Return the [x, y] coordinate for the center point of the cell that contains the specified text.  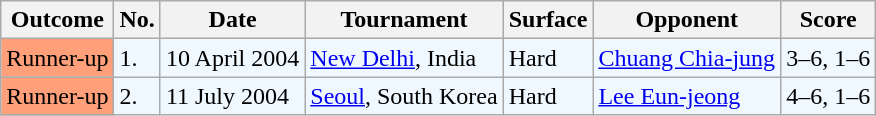
Tournament [404, 20]
Surface [548, 20]
2. [137, 96]
3–6, 1–6 [828, 58]
New Delhi, India [404, 58]
Seoul, South Korea [404, 96]
Date [232, 20]
Opponent [687, 20]
11 July 2004 [232, 96]
Score [828, 20]
1. [137, 58]
4–6, 1–6 [828, 96]
Chuang Chia-jung [687, 58]
10 April 2004 [232, 58]
No. [137, 20]
Outcome [58, 20]
Lee Eun-jeong [687, 96]
